Capture the cell that displays the provided text and extract its [x, y] central coordinate. 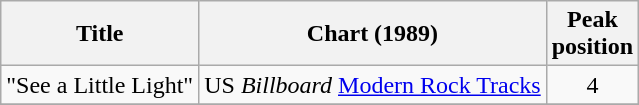
Title [100, 34]
Chart (1989) [373, 34]
Peakposition [592, 34]
"See a Little Light" [100, 85]
4 [592, 85]
US Billboard Modern Rock Tracks [373, 85]
